Scan for the cell matching the given text and deliver its (x, y) coordinate at center. 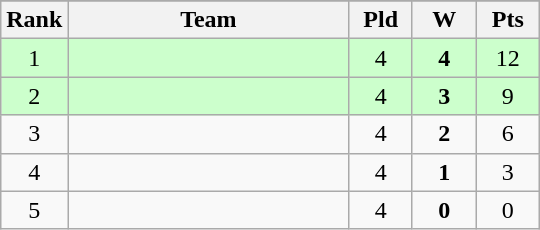
6 (508, 134)
Rank (34, 20)
12 (508, 58)
Pts (508, 20)
Team (208, 20)
5 (34, 210)
9 (508, 96)
Pld (381, 20)
W (444, 20)
